Detect which cell encompasses the target text, then output its [X, Y] center coordinate. 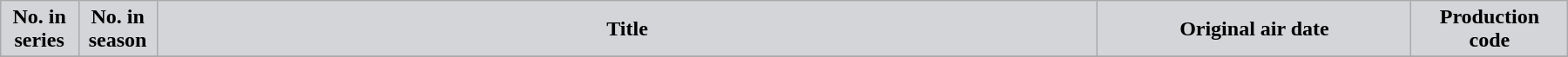
No. inseason [118, 29]
Original air date [1254, 29]
Title [627, 29]
No. inseries [39, 29]
Productioncode [1490, 29]
